From the cell containing the given text, extract its center point as [x, y] coordinate. 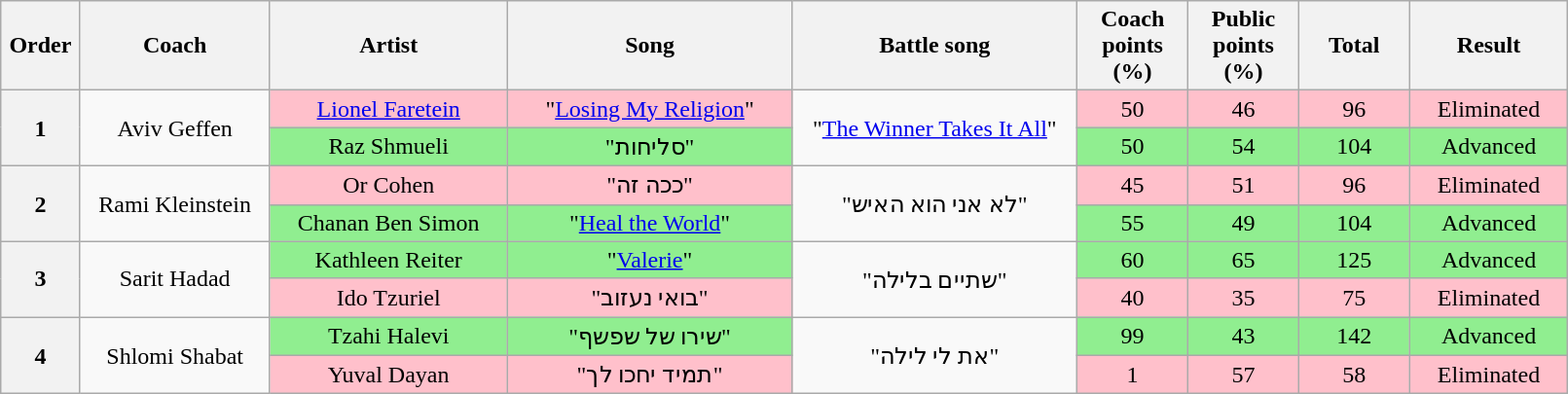
125 [1354, 260]
Coach points (%) [1133, 46]
"תמיד יחכו לך" [650, 375]
54 [1244, 147]
"שתיים בלילה" [934, 279]
Or Cohen [388, 185]
Artist [388, 46]
3 [41, 279]
"את לי לילה" [934, 356]
Raz Shmueli [388, 147]
46 [1244, 109]
"לא אני הוא האיש" [934, 203]
Aviv Geffen [175, 128]
Result [1489, 46]
Chanan Ben Simon [388, 223]
65 [1244, 260]
55 [1133, 223]
"ככה זה" [650, 185]
Public points (%) [1244, 46]
35 [1244, 298]
51 [1244, 185]
"Losing My Religion" [650, 109]
"Valerie" [650, 260]
Sarit Hadad [175, 279]
142 [1354, 337]
"Heal the World" [650, 223]
Coach [175, 46]
Ido Tzuriel [388, 298]
"שירו של שפשף" [650, 337]
99 [1133, 337]
58 [1354, 375]
"סליחות" [650, 147]
49 [1244, 223]
57 [1244, 375]
75 [1354, 298]
Rami Kleinstein [175, 203]
Total [1354, 46]
"בואי נעזוב" [650, 298]
43 [1244, 337]
Shlomi Shabat [175, 356]
Order [41, 46]
Yuval Dayan [388, 375]
Kathleen Reiter [388, 260]
40 [1133, 298]
45 [1133, 185]
Song [650, 46]
"The Winner Takes It All" [934, 128]
4 [41, 356]
Lionel Faretein [388, 109]
Tzahi Halevi [388, 337]
Battle song [934, 46]
2 [41, 203]
60 [1133, 260]
